Identify which cell holds the provided text, then report its (X, Y) central coordinate. 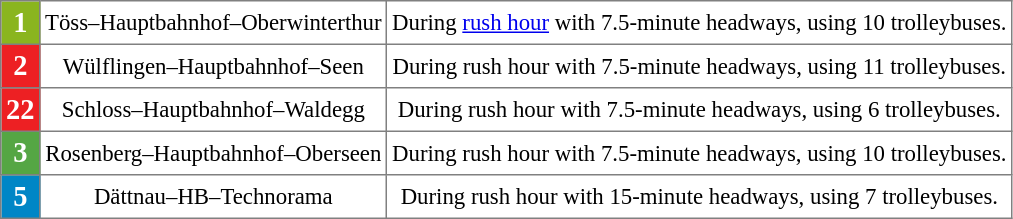
Wülflingen–Hauptbahnhof–Seen (214, 66)
During rush hour with 15-minute headways, using 7 trolleybuses. (700, 197)
Schloss–Hauptbahnhof–Waldegg (214, 110)
22 (20, 110)
5 (20, 197)
Dättnau–HB–Technorama (214, 197)
Töss–Hauptbahnhof–Oberwinterthur (214, 23)
2 (20, 66)
Rosenberg–Hauptbahnhof–Oberseen (214, 153)
During rush hour with 7.5-minute headways, using 6 trolleybuses. (700, 110)
3 (20, 153)
During rush hour with 7.5-minute headways, using 11 trolleybuses. (700, 66)
1 (20, 23)
